Locate the cell with the specified text and output its (X, Y) center coordinate. 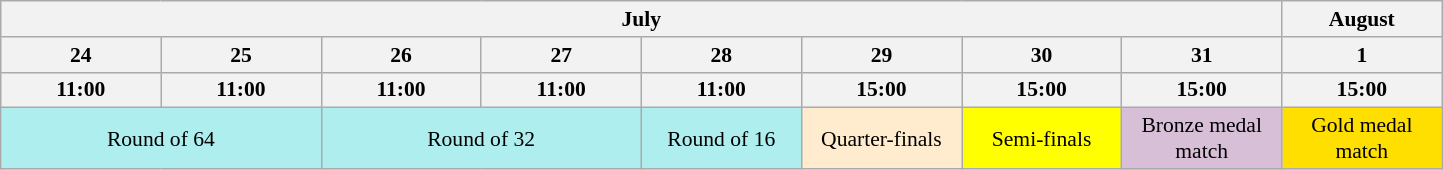
Round of 16 (721, 138)
Gold medal match (1362, 138)
27 (561, 55)
Round of 32 (481, 138)
28 (721, 55)
August (1362, 19)
1 (1362, 55)
29 (881, 55)
Bronze medal match (1202, 138)
Quarter-finals (881, 138)
July (642, 19)
24 (81, 55)
Semi-finals (1042, 138)
31 (1202, 55)
30 (1042, 55)
25 (241, 55)
Round of 64 (161, 138)
26 (401, 55)
